From the cell containing the given text, extract its center point as [x, y] coordinate. 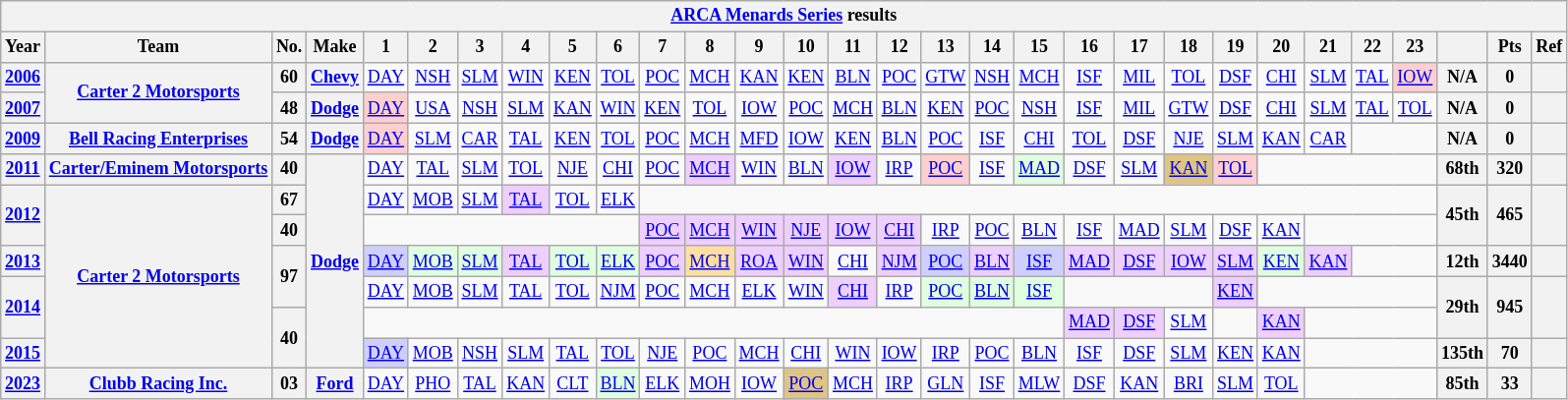
2009 [24, 138]
Make [335, 47]
33 [1510, 383]
70 [1510, 354]
Clubb Racing Inc. [157, 383]
03 [289, 383]
Year [24, 47]
29th [1463, 307]
2013 [24, 261]
12th [1463, 261]
4 [526, 47]
2007 [24, 108]
68th [1463, 169]
PHO [433, 383]
23 [1416, 47]
Ford [335, 383]
Ref [1549, 47]
15 [1038, 47]
2 [433, 47]
22 [1372, 47]
320 [1510, 169]
6 [617, 47]
Team [157, 47]
21 [1328, 47]
11 [853, 47]
MFD [759, 138]
Carter/Eminem Motorsports [157, 169]
Bell Racing Enterprises [157, 138]
MOH [710, 383]
2023 [24, 383]
2012 [24, 215]
MLW [1038, 383]
135th [1463, 354]
3440 [1510, 261]
8 [710, 47]
19 [1236, 47]
Chevy [335, 77]
ROA [759, 261]
5 [572, 47]
18 [1189, 47]
Pts [1510, 47]
BRI [1189, 383]
13 [946, 47]
1 [385, 47]
465 [1510, 215]
2011 [24, 169]
945 [1510, 307]
48 [289, 108]
14 [993, 47]
16 [1089, 47]
2015 [24, 354]
7 [663, 47]
2014 [24, 307]
97 [289, 276]
12 [899, 47]
67 [289, 200]
2006 [24, 77]
ARCA Menards Series results [784, 16]
54 [289, 138]
CLT [572, 383]
10 [806, 47]
17 [1138, 47]
45th [1463, 215]
20 [1281, 47]
85th [1463, 383]
60 [289, 77]
9 [759, 47]
No. [289, 47]
3 [480, 47]
USA [433, 108]
GLN [946, 383]
